Determine the [x, y] coordinate at the center of the cell enclosing the given text.  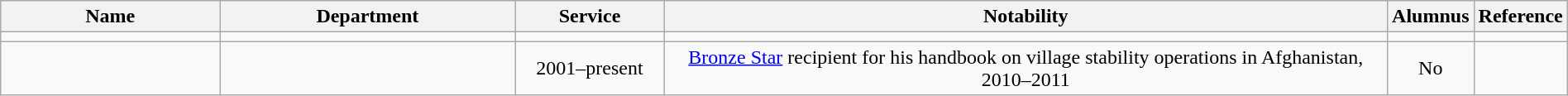
2001–present [590, 68]
Reference [1520, 17]
Department [367, 17]
No [1431, 68]
Alumnus [1431, 17]
Notability [1025, 17]
Bronze Star recipient for his handbook on village stability operations in Afghanistan, 2010–2011 [1025, 68]
Name [111, 17]
Service [590, 17]
